Identify which cell holds the provided text, then report its (X, Y) central coordinate. 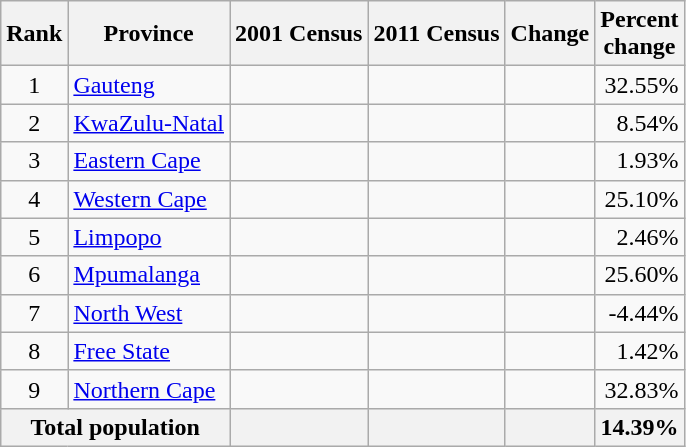
Province (149, 34)
-4.44% (640, 313)
1.42% (640, 351)
2 (34, 123)
1.93% (640, 161)
Limpopo (149, 237)
Gauteng (149, 85)
1 (34, 85)
25.60% (640, 275)
North West (149, 313)
Northern Cape (149, 389)
2011 Census (436, 34)
Percentchange (640, 34)
Mpumalanga (149, 275)
32.83% (640, 389)
9 (34, 389)
5 (34, 237)
Free State (149, 351)
6 (34, 275)
14.39% (640, 427)
Rank (34, 34)
25.10% (640, 199)
7 (34, 313)
Western Cape (149, 199)
Total population (116, 427)
KwaZulu-Natal (149, 123)
2.46% (640, 237)
8 (34, 351)
32.55% (640, 85)
3 (34, 161)
Change (550, 34)
Eastern Cape (149, 161)
8.54% (640, 123)
2001 Census (299, 34)
4 (34, 199)
